For the text-containing cell, return its midpoint in [x, y] coordinate format. 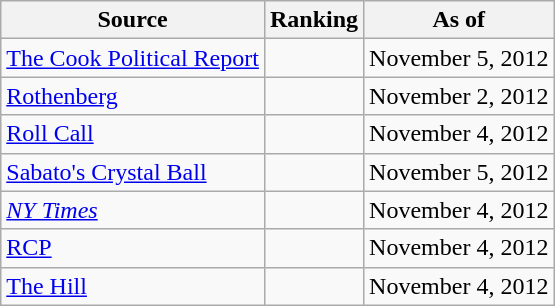
NY Times [133, 210]
Ranking [314, 20]
November 2, 2012 [459, 96]
Source [133, 20]
Rothenberg [133, 96]
Roll Call [133, 134]
RCP [133, 248]
The Cook Political Report [133, 58]
As of [459, 20]
Sabato's Crystal Ball [133, 172]
The Hill [133, 286]
